Pinpoint the cell where the given text exists, returning its (X, Y) midpoint coordinate. 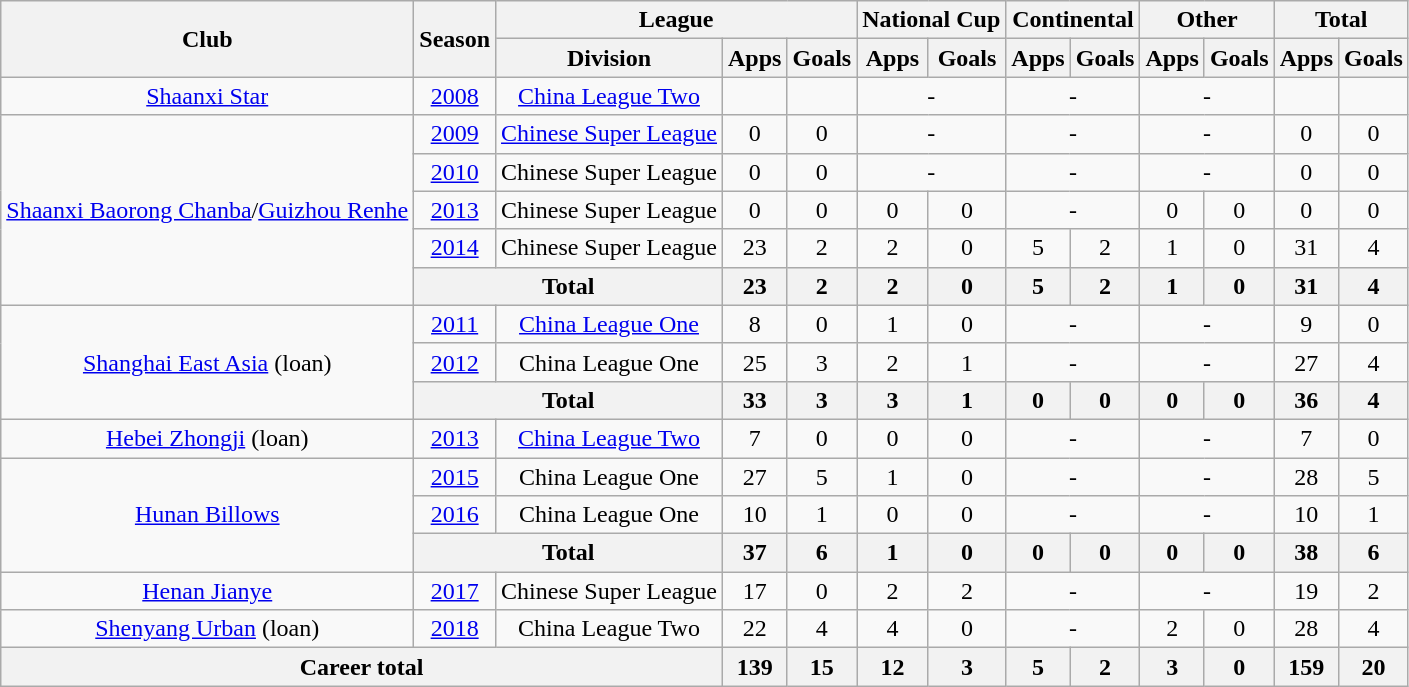
Club (208, 39)
Shenyang Urban (loan) (208, 629)
2009 (455, 134)
National Cup (932, 20)
17 (755, 591)
25 (755, 362)
38 (1306, 553)
2018 (455, 629)
2012 (455, 362)
Division (610, 58)
Hunan Billows (208, 515)
19 (1306, 591)
36 (1306, 400)
2017 (455, 591)
Career total (362, 667)
Shaanxi Baorong Chanba/Guizhou Renhe (208, 210)
33 (755, 400)
2008 (455, 96)
2014 (455, 248)
139 (755, 667)
Shanghai East Asia (loan) (208, 362)
Continental (1073, 20)
Hebei Zhongji (loan) (208, 438)
2015 (455, 477)
37 (755, 553)
Other (1207, 20)
Shaanxi Star (208, 96)
8 (755, 324)
2011 (455, 324)
League (676, 20)
22 (755, 629)
Season (455, 39)
2016 (455, 515)
9 (1306, 324)
2010 (455, 172)
Henan Jianye (208, 591)
20 (1374, 667)
15 (822, 667)
159 (1306, 667)
12 (893, 667)
